Pinpoint the cell where the given text exists, returning its [X, Y] midpoint coordinate. 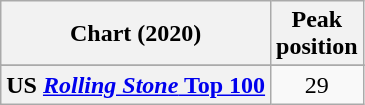
US Rolling Stone Top 100 [136, 85]
Peakposition [317, 34]
Chart (2020) [136, 34]
29 [317, 85]
